Extract the [X, Y] coordinate from the center of the cell holding the provided text.  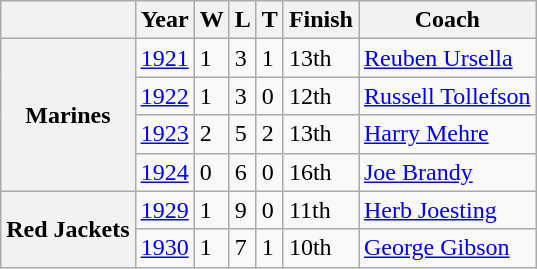
1921 [164, 58]
Marines [68, 115]
11th [320, 210]
T [270, 20]
6 [242, 172]
Herb Joesting [447, 210]
10th [320, 248]
1924 [164, 172]
Russell Tollefson [447, 96]
5 [242, 134]
W [212, 20]
1923 [164, 134]
7 [242, 248]
Reuben Ursella [447, 58]
L [242, 20]
Harry Mehre [447, 134]
Red Jackets [68, 229]
Coach [447, 20]
Year [164, 20]
Finish [320, 20]
1930 [164, 248]
1922 [164, 96]
1929 [164, 210]
12th [320, 96]
George Gibson [447, 248]
9 [242, 210]
Joe Brandy [447, 172]
16th [320, 172]
